Capture the cell that displays the provided text and extract its [x, y] central coordinate. 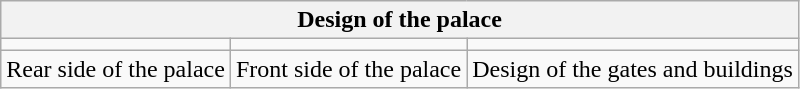
Design of the gates and buildings [633, 69]
Rear side of the palace [116, 69]
Design of the palace [400, 20]
Front side of the palace [348, 69]
